From the cell containing the given text, extract its center point as [X, Y] coordinate. 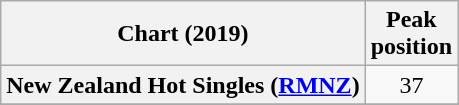
37 [411, 85]
Chart (2019) [183, 34]
Peakposition [411, 34]
New Zealand Hot Singles (RMNZ) [183, 85]
